Determine the (x, y) coordinate at the center of the cell enclosing the given text.  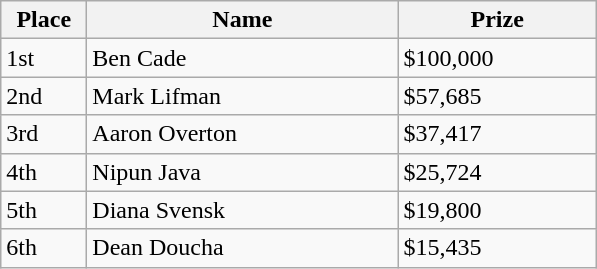
$100,000 (498, 58)
1st (44, 58)
Aaron Overton (242, 134)
4th (44, 172)
Place (44, 20)
Mark Lifman (242, 96)
$15,435 (498, 248)
$19,800 (498, 210)
5th (44, 210)
Prize (498, 20)
$57,685 (498, 96)
Nipun Java (242, 172)
Dean Doucha (242, 248)
6th (44, 248)
$37,417 (498, 134)
Name (242, 20)
Ben Cade (242, 58)
Diana Svensk (242, 210)
2nd (44, 96)
3rd (44, 134)
$25,724 (498, 172)
